Determine the [x, y] coordinate at the center of the cell enclosing the given text.  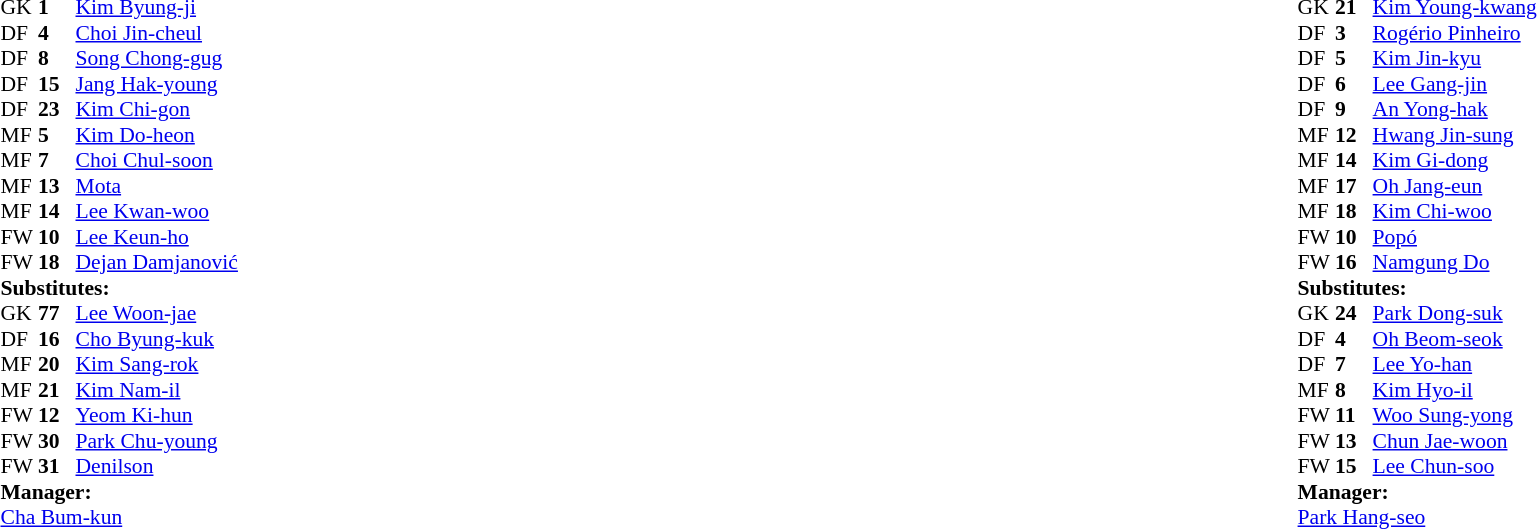
Rogério Pinheiro [1455, 33]
Kim Chi-woo [1455, 211]
Namgung Do [1455, 263]
11 [1354, 415]
Dejan Damjanović [157, 263]
23 [57, 109]
Lee Woon-jae [157, 313]
30 [57, 441]
Lee Keun-ho [157, 237]
Lee Kwan-woo [157, 211]
77 [57, 313]
Mota [157, 186]
3 [1354, 33]
17 [1354, 186]
Kim Sang-rok [157, 365]
21 [57, 390]
24 [1354, 313]
31 [57, 467]
Yeom Ki-hun [157, 415]
Denilson [157, 467]
Oh Jang-eun [1455, 186]
Kim Nam-il [157, 390]
Kim Jin-kyu [1455, 59]
Kim Gi-dong [1455, 161]
Oh Beom-seok [1455, 339]
Song Chong-gug [157, 59]
Choi Chul-soon [157, 161]
Popó [1455, 237]
9 [1354, 109]
Kim Do-heon [157, 135]
Hwang Jin-sung [1455, 135]
Chun Jae-woon [1455, 441]
Choi Jin-cheul [157, 33]
Woo Sung-yong [1455, 415]
Park Chu-young [157, 441]
Kim Hyo-il [1455, 390]
An Yong-hak [1455, 109]
Jang Hak-young [157, 84]
Lee Gang-jin [1455, 84]
Kim Chi-gon [157, 109]
6 [1354, 84]
Park Dong-suk [1455, 313]
20 [57, 365]
Lee Yo-han [1455, 365]
Cho Byung-kuk [157, 339]
Lee Chun-soo [1455, 467]
